Determine the (X, Y) coordinate at the center of the cell enclosing the given text.  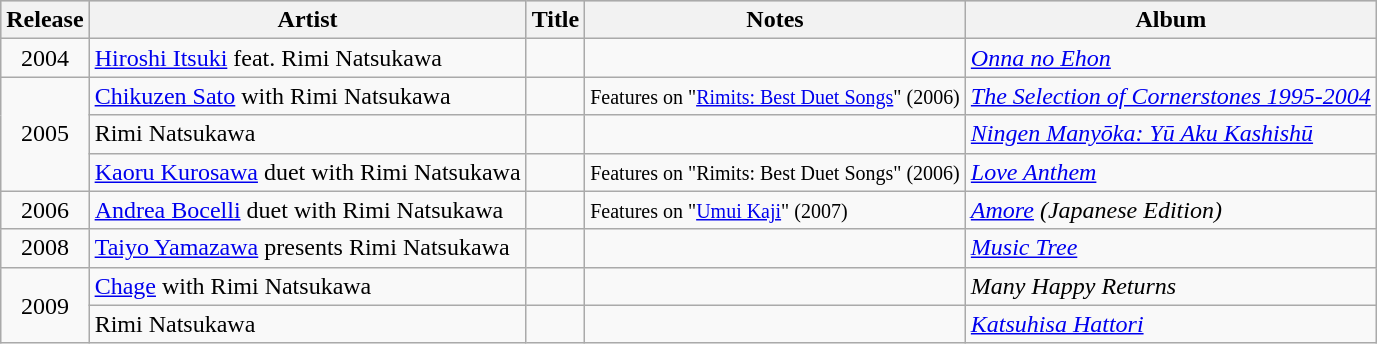
Amore (Japanese Edition) (1170, 210)
Music Tree (1170, 248)
Notes (776, 20)
Title (556, 20)
Features on "Umui Kaji" (2007) (776, 210)
Release (45, 20)
Chikuzen Sato with Rimi Natsukawa (308, 96)
Love Anthem (1170, 172)
Ningen Manyōka: Yū Aku Kashishū (1170, 134)
Artist (308, 20)
Album (1170, 20)
2004 (45, 58)
Onna no Ehon (1170, 58)
2008 (45, 248)
Hiroshi Itsuki feat. Rimi Natsukawa (308, 58)
Kaoru Kurosawa duet with Rimi Natsukawa (308, 172)
Many Happy Returns (1170, 286)
Andrea Bocelli duet with Rimi Natsukawa (308, 210)
2009 (45, 305)
2005 (45, 134)
2006 (45, 210)
Katsuhisa Hattori (1170, 324)
Chage with Rimi Natsukawa (308, 286)
Taiyo Yamazawa presents Rimi Natsukawa (308, 248)
The Selection of Cornerstones 1995-2004 (1170, 96)
